From the cell containing the given text, extract its center point as (X, Y) coordinate. 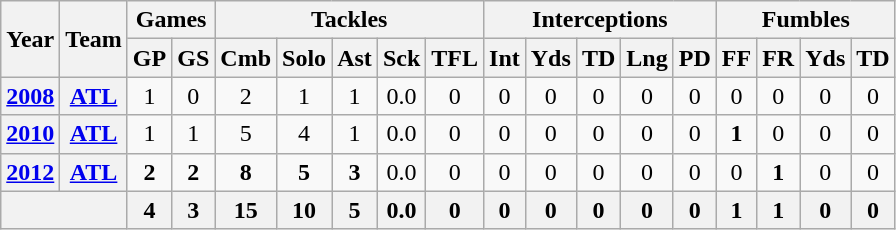
10 (304, 210)
GP (149, 58)
15 (246, 210)
Ast (355, 58)
2008 (30, 96)
FF (736, 58)
Lng (647, 58)
Sck (401, 58)
8 (246, 172)
Games (170, 20)
Solo (304, 58)
Fumbles (806, 20)
2012 (30, 172)
Interceptions (600, 20)
Cmb (246, 58)
TFL (455, 58)
Int (505, 58)
Team (94, 39)
GS (194, 58)
Tackles (350, 20)
PD (694, 58)
Year (30, 39)
FR (778, 58)
2010 (30, 134)
